Search for the cell housing the specified text and yield its [X, Y] center coordinate. 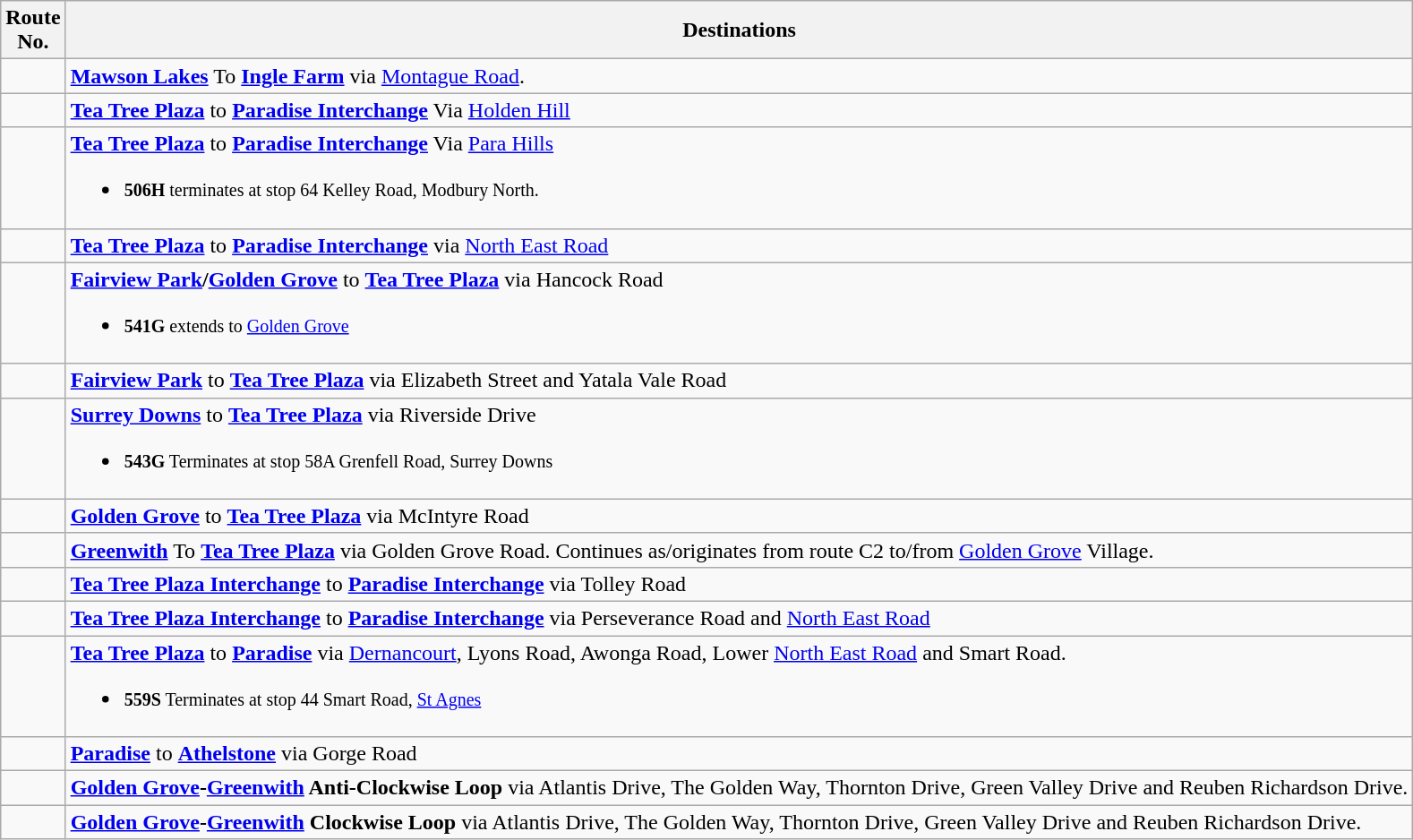
RouteNo. [33, 30]
Tea Tree Plaza Interchange to Paradise Interchange via Tolley Road [740, 584]
Golden Grove-Greenwith Anti-Clockwise Loop via Atlantis Drive, The Golden Way, Thornton Drive, Green Valley Drive and Reuben Richardson Drive. [740, 788]
Greenwith To Tea Tree Plaza via Golden Grove Road. Continues as/originates from route C2 to/from Golden Grove Village. [740, 550]
Golden Grove to Tea Tree Plaza via McIntyre Road [740, 516]
Tea Tree Plaza to Paradise Interchange Via Holden Hill [740, 110]
Mawson Lakes To Ingle Farm via Montague Road. [740, 76]
Surrey Downs to Tea Tree Plaza via Riverside Drive543G Terminates at stop 58A Grenfell Road, Surrey Downs [740, 448]
Fairview Park to Tea Tree Plaza via Elizabeth Street and Yatala Vale Road [740, 381]
Tea Tree Plaza to Paradise Interchange Via Para Hills506H terminates at stop 64 Kelley Road, Modbury North. [740, 177]
Fairview Park/Golden Grove to Tea Tree Plaza via Hancock Road541G extends to Golden Grove [740, 313]
Destinations [740, 30]
Tea Tree Plaza Interchange to Paradise Interchange via Perseverance Road and North East Road [740, 618]
Tea Tree Plaza to Paradise Interchange via North East Road [740, 245]
Golden Grove-Greenwith Clockwise Loop via Atlantis Drive, The Golden Way, Thornton Drive, Green Valley Drive and Reuben Richardson Drive. [740, 822]
Paradise to Athelstone via Gorge Road [740, 754]
